Output the (x, y) coordinate of the center of the cell containing the given text.  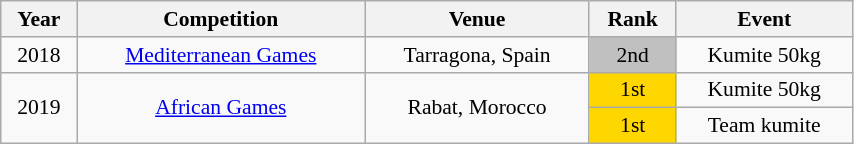
Year (39, 19)
2019 (39, 108)
Tarragona, Spain (478, 55)
Rank (632, 19)
Mediterranean Games (221, 55)
2nd (632, 55)
Team kumite (764, 126)
Venue (478, 19)
African Games (221, 108)
2018 (39, 55)
Rabat, Morocco (478, 108)
Event (764, 19)
Competition (221, 19)
